Extract the [x, y] coordinate from the center of the cell holding the provided text.  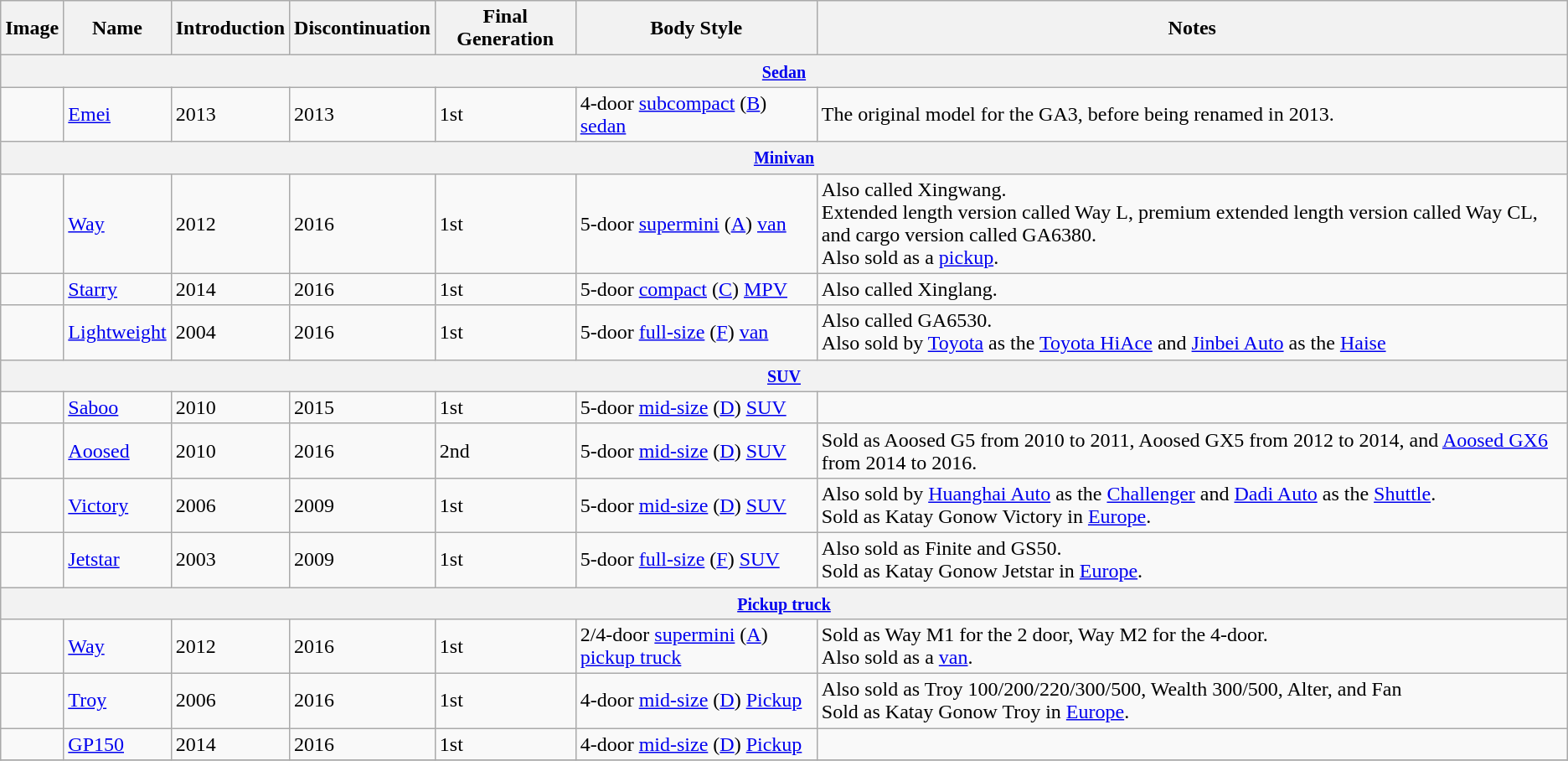
SUV [784, 375]
Also called GA6530.Also sold by Toyota as the Toyota HiAce and Jinbei Auto as the Haise [1192, 332]
Name [117, 28]
Aoosed [117, 451]
4-door subcompact (B) sedan [696, 114]
Body Style [696, 28]
GP150 [117, 744]
Sold as Aoosed G5 from 2010 to 2011, Aoosed GX5 from 2012 to 2014, and Aoosed GX6 from 2014 to 2016. [1192, 451]
The original model for the GA3, before being renamed in 2013. [1192, 114]
Notes [1192, 28]
2015 [363, 407]
Saboo [117, 407]
Minivan [784, 158]
5-door full-size (F) van [696, 332]
Sold as Way M1 for the 2 door, Way M2 for the 4-door.Also sold as a van. [1192, 647]
5-door compact (C) MPV [696, 289]
Sedan [784, 71]
5-door supermini (A) van [696, 223]
2/4-door supermini (A) pickup truck [696, 647]
Jetstar [117, 560]
Also sold as Finite and GS50.Sold as Katay Gonow Jetstar in Europe. [1192, 560]
Image [32, 28]
Introduction [230, 28]
Victory [117, 505]
5-door full-size (F) SUV [696, 560]
Troy [117, 701]
Also called Xinglang. [1192, 289]
Also sold by Huanghai Auto as the Challenger and Dadi Auto as the Shuttle.Sold as Katay Gonow Victory in Europe. [1192, 505]
Lightweight [117, 332]
Pickup truck [784, 603]
Also sold as Troy 100/200/220/300/500, Wealth 300/500, Alter, and FanSold as Katay Gonow Troy in Europe. [1192, 701]
Final Generation [505, 28]
Emei [117, 114]
Discontinuation [363, 28]
2nd [505, 451]
Starry [117, 289]
2004 [230, 332]
2003 [230, 560]
